Return the [X, Y] coordinate for the center point of the cell that contains the specified text.  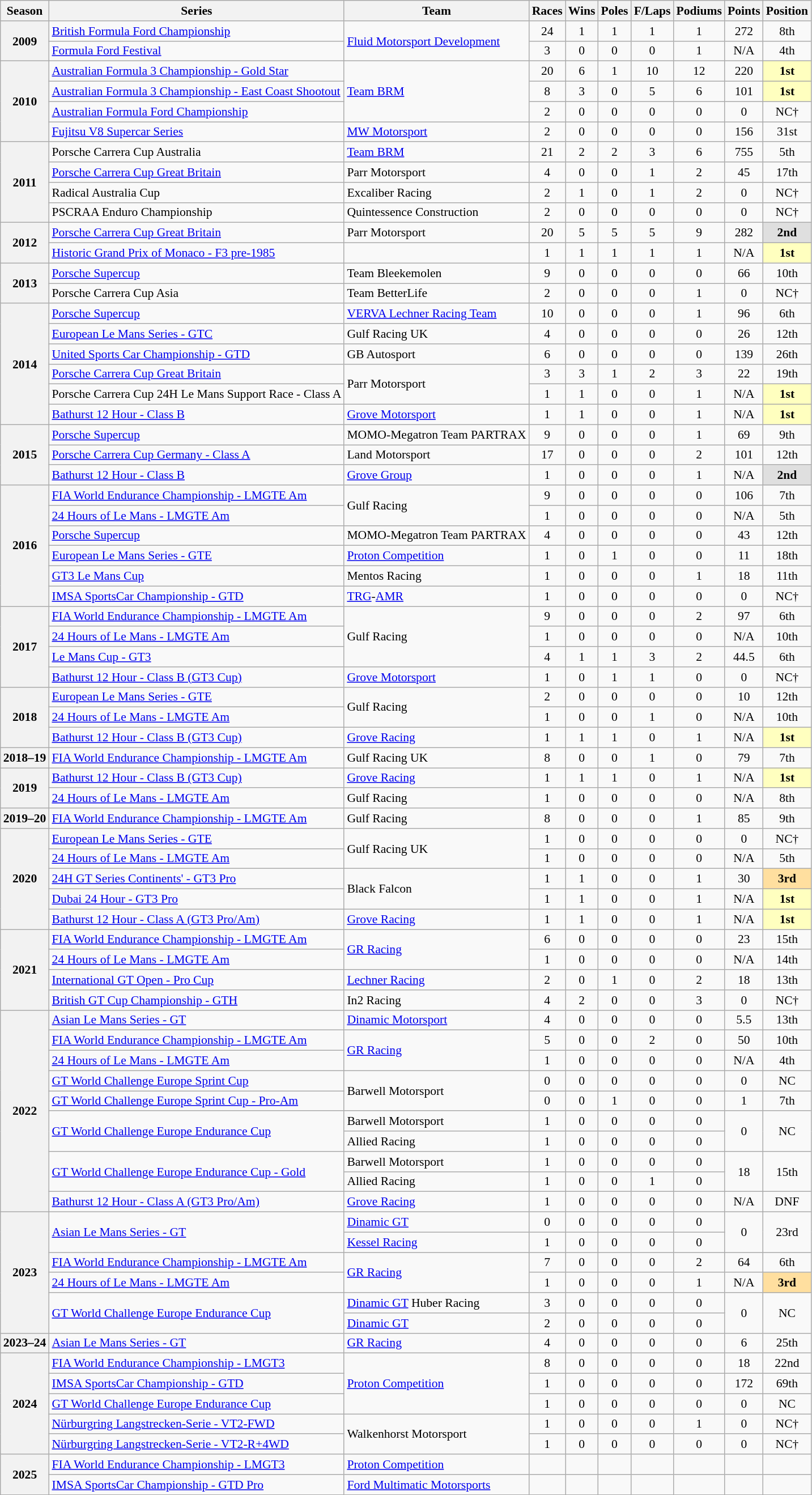
VERVA Lechner Racing Team [436, 314]
Team Bleekemolen [436, 273]
2010 [25, 101]
2020 [25, 879]
IMSA SportsCar Championship - GTD Pro [196, 1485]
Le Mans Cup - GT3 [196, 657]
2012 [25, 243]
14th [787, 960]
26th [787, 354]
Fluid Motorsport Development [436, 41]
Australian Formula 3 Championship - Gold Star [196, 71]
Dubai 24 Hour - GT3 Pro [196, 899]
2023–24 [25, 1343]
64 [744, 1263]
British Formula Ford Championship [196, 31]
272 [744, 31]
43 [744, 536]
25th [787, 1343]
Quintessence Construction [436, 213]
MW Motorsport [436, 132]
GT World Challenge Europe Sprint Cup - Pro-Am [196, 1101]
24H GT Series Continents' - GT3 Pro [196, 879]
11th [787, 576]
23rd [787, 1232]
Porsche Carrera Cup Australia [196, 152]
2019–20 [25, 818]
2011 [25, 182]
Team [436, 11]
2019 [25, 788]
GT World Challenge Europe Sprint Cup [196, 1081]
GB Autosport [436, 354]
GT World Challenge Europe Endurance Cup - Gold [196, 1172]
Excaliber Racing [436, 193]
Points [744, 11]
Radical Australia Cup [196, 193]
2018 [25, 717]
Season [25, 11]
In2 Racing [436, 1000]
International GT Open - Pro Cup [196, 980]
2023 [25, 1273]
106 [744, 495]
Porsche Carrera Cup Germany - Class A [196, 455]
Land Motorsport [436, 455]
17th [787, 172]
2009 [25, 41]
Australian Formula 3 Championship - East Coast Shootout [196, 92]
PSCRAA Enduro Championship [196, 213]
TRG-AMR [436, 596]
2016 [25, 546]
2021 [25, 970]
Dinamic Motorsport [436, 1020]
2025 [25, 1475]
2014 [25, 364]
21 [547, 152]
66 [744, 273]
Nürburgring Langstrecken-Serie - VT2-R+4WD [196, 1445]
Grove Group [436, 475]
Porsche Carrera Cup Asia [196, 294]
Series [196, 11]
Team BetterLife [436, 294]
69th [787, 1384]
220 [744, 71]
85 [744, 818]
Formula Ford Festival [196, 51]
17 [547, 455]
755 [744, 152]
2017 [25, 647]
European Le Mans Series - GTC [196, 334]
24 [547, 31]
44.5 [744, 657]
19th [787, 374]
2022 [25, 1111]
Podiums [699, 11]
50 [744, 1040]
Fujitsu V8 Supercar Series [196, 132]
Nürburgring Langstrecken-Serie - VT2-FWD [196, 1424]
2015 [25, 455]
79 [744, 758]
11 [744, 556]
United Sports Car Championship - GTD [196, 354]
23 [744, 940]
2018–19 [25, 758]
Wins [582, 11]
Australian Formula Ford Championship [196, 112]
69 [744, 435]
2013 [25, 283]
DNF [787, 1202]
F/Laps [653, 11]
Walkenhorst Motorsport [436, 1434]
7 [547, 1263]
Historic Grand Prix of Monaco - F3 pre-1985 [196, 253]
2024 [25, 1404]
Black Falcon [436, 889]
Lechner Racing [436, 980]
96 [744, 314]
Poles [614, 11]
97 [744, 617]
Dinamic GT Huber Racing [436, 1303]
22 [744, 374]
282 [744, 233]
Ford Multimatic Motorsports [436, 1485]
Races [547, 11]
172 [744, 1384]
45 [744, 172]
12 [699, 71]
18th [787, 556]
30 [744, 879]
Mentos Racing [436, 576]
22nd [787, 1364]
GT3 Le Mans Cup [196, 576]
British GT Cup Championship - GTH [196, 1000]
26 [744, 334]
31st [787, 132]
156 [744, 132]
Kessel Racing [436, 1242]
Porsche Carrera Cup 24H Le Mans Support Race - Class A [196, 394]
139 [744, 354]
Position [787, 11]
5.5 [744, 1020]
